Locate the cell with the specified text and output its (X, Y) center coordinate. 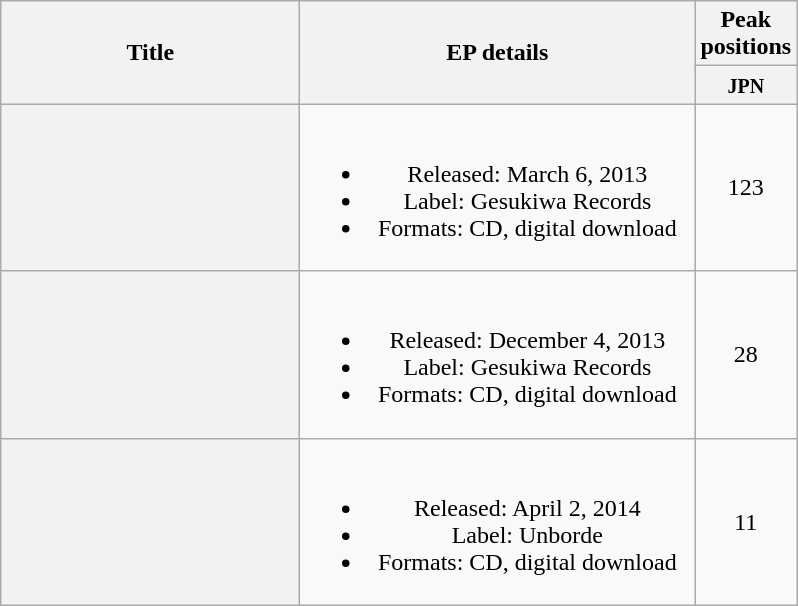
11 (746, 522)
28 (746, 354)
EP details (498, 52)
JPN (746, 85)
Released: December 4, 2013 Label: Gesukiwa RecordsFormats: CD, digital download (498, 354)
Peak positions (746, 34)
Released: March 6, 2013 Label: Gesukiwa RecordsFormats: CD, digital download (498, 188)
Released: April 2, 2014 Label: UnbordeFormats: CD, digital download (498, 522)
123 (746, 188)
Title (150, 52)
